Identify which cell holds the provided text, then report its (X, Y) central coordinate. 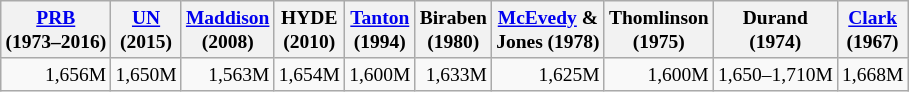
1,650M (146, 74)
HYDE(2010) (309, 30)
1,668M (872, 74)
1,650–1,710M (775, 74)
Biraben(1980) (453, 30)
1,563M (228, 74)
McEvedy &Jones (1978) (548, 30)
Durand(1974) (775, 30)
1,633M (453, 74)
PRB(1973–2016) (56, 30)
Tanton(1994) (380, 30)
Clark(1967) (872, 30)
1,625M (548, 74)
1,654M (309, 74)
Maddison(2008) (228, 30)
Thomlinson(1975) (658, 30)
1,656M (56, 74)
UN(2015) (146, 30)
